Detect which cell encompasses the target text, then output its [x, y] center coordinate. 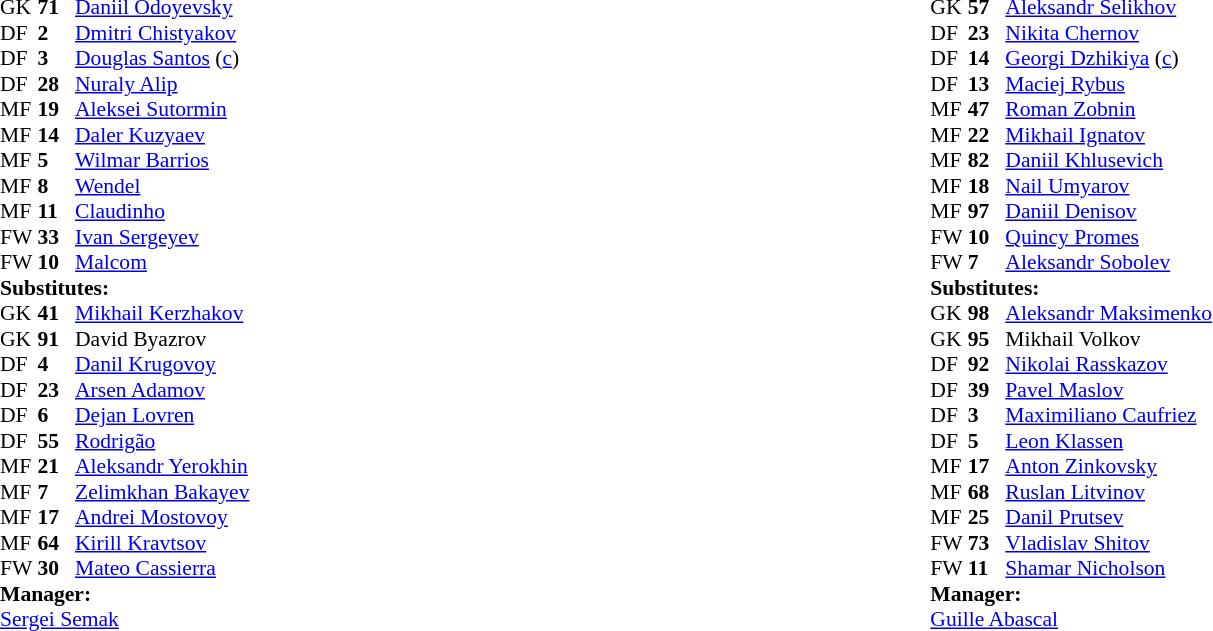
Wendel [162, 186]
Nail Umyarov [1108, 186]
Anton Zinkovsky [1108, 467]
Andrei Mostovoy [162, 517]
8 [57, 186]
Rodrigão [162, 441]
Maximiliano Caufriez [1108, 415]
Daler Kuzyaev [162, 135]
Daniil Denisov [1108, 211]
25 [987, 517]
Georgi Dzhikiya (c) [1108, 59]
Nikolai Rasskazov [1108, 365]
Mikhail Kerzhakov [162, 313]
Ivan Sergeyev [162, 237]
Kirill Kravtsov [162, 543]
39 [987, 390]
30 [57, 569]
68 [987, 492]
Roman Zobnin [1108, 109]
Arsen Adamov [162, 390]
95 [987, 339]
Mateo Cassierra [162, 569]
2 [57, 33]
Aleksandr Maksimenko [1108, 313]
64 [57, 543]
Wilmar Barrios [162, 161]
13 [987, 84]
92 [987, 365]
Malcom [162, 263]
Nuraly Alip [162, 84]
19 [57, 109]
18 [987, 186]
97 [987, 211]
Dejan Lovren [162, 415]
Daniil Khlusevich [1108, 161]
33 [57, 237]
Zelimkhan Bakayev [162, 492]
Danil Prutsev [1108, 517]
Maciej Rybus [1108, 84]
Danil Krugovoy [162, 365]
98 [987, 313]
Ruslan Litvinov [1108, 492]
Shamar Nicholson [1108, 569]
6 [57, 415]
28 [57, 84]
21 [57, 467]
55 [57, 441]
73 [987, 543]
Aleksandr Yerokhin [162, 467]
Leon Klassen [1108, 441]
Mikhail Volkov [1108, 339]
Quincy Promes [1108, 237]
Mikhail Ignatov [1108, 135]
91 [57, 339]
Pavel Maslov [1108, 390]
Aleksei Sutormin [162, 109]
Nikita Chernov [1108, 33]
Douglas Santos (c) [162, 59]
47 [987, 109]
41 [57, 313]
82 [987, 161]
David Byazrov [162, 339]
Dmitri Chistyakov [162, 33]
4 [57, 365]
Aleksandr Sobolev [1108, 263]
Vladislav Shitov [1108, 543]
22 [987, 135]
Claudinho [162, 211]
